Return the (x, y) coordinate for the center point of the cell that contains the specified text.  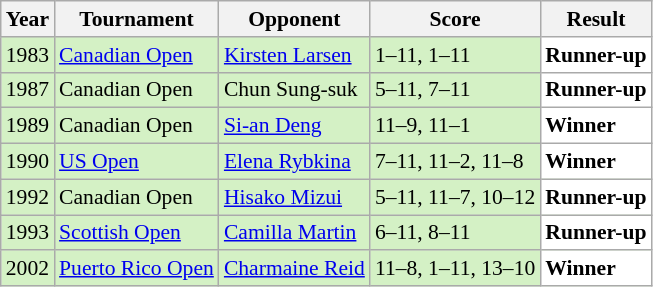
Hisako Mizui (294, 197)
1983 (28, 55)
1989 (28, 126)
Year (28, 19)
Si-an Deng (294, 126)
Result (596, 19)
Opponent (294, 19)
1990 (28, 162)
Tournament (136, 19)
2002 (28, 269)
5–11, 7–11 (455, 90)
1992 (28, 197)
1987 (28, 90)
11–8, 1–11, 13–10 (455, 269)
7–11, 11–2, 11–8 (455, 162)
US Open (136, 162)
Scottish Open (136, 233)
Score (455, 19)
Puerto Rico Open (136, 269)
1–11, 1–11 (455, 55)
Charmaine Reid (294, 269)
1993 (28, 233)
5–11, 11–7, 10–12 (455, 197)
Elena Rybkina (294, 162)
Chun Sung-suk (294, 90)
Kirsten Larsen (294, 55)
Camilla Martin (294, 233)
6–11, 8–11 (455, 233)
11–9, 11–1 (455, 126)
